Detect which cell encompasses the target text, then output its [X, Y] center coordinate. 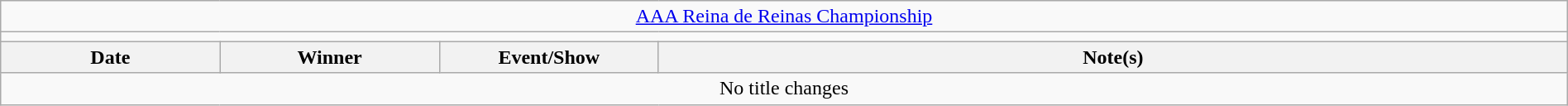
No title changes [784, 89]
Date [111, 57]
Note(s) [1113, 57]
Winner [329, 57]
AAA Reina de Reinas Championship [784, 17]
Event/Show [549, 57]
